Search for the cell housing the specified text and yield its [X, Y] center coordinate. 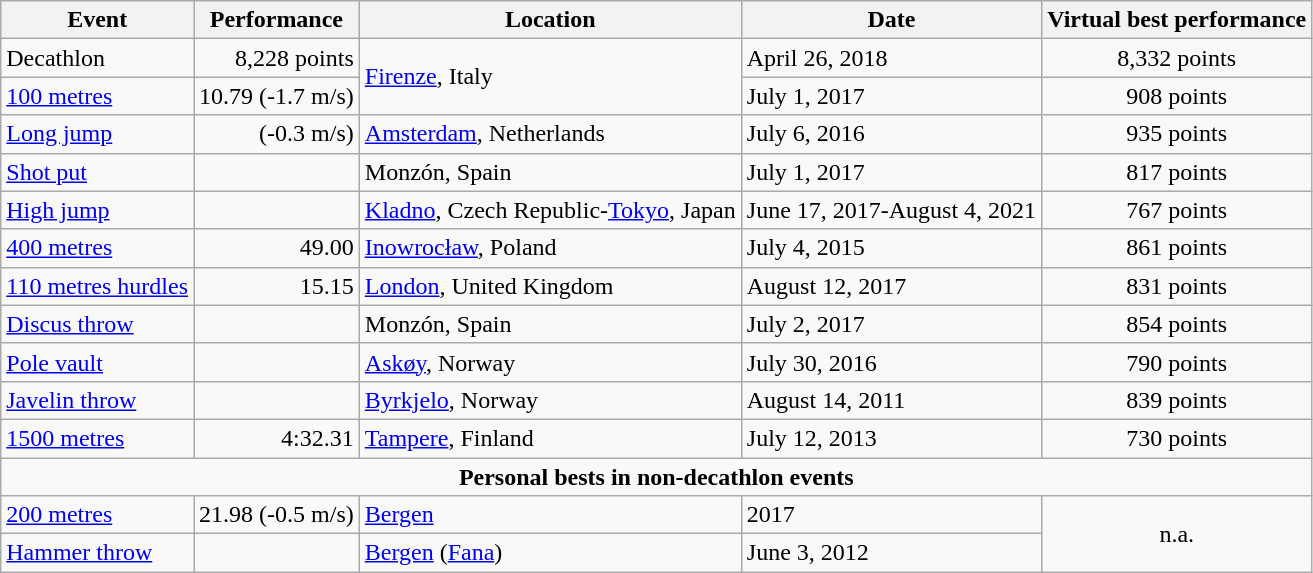
839 points [1177, 400]
10.79 (-1.7 m/s) [277, 96]
August 12, 2017 [891, 286]
8,332 points [1177, 58]
Decathlon [98, 58]
Javelin throw [98, 400]
Pole vault [98, 362]
935 points [1177, 134]
June 3, 2012 [891, 553]
Inowrocław, Poland [550, 248]
1500 metres [98, 438]
4:32.31 [277, 438]
London, United Kingdom [550, 286]
High jump [98, 210]
908 points [1177, 96]
Performance [277, 20]
400 metres [98, 248]
8,228 points [277, 58]
Shot put [98, 172]
Askøy, Norway [550, 362]
2017 [891, 515]
854 points [1177, 324]
Amsterdam, Netherlands [550, 134]
790 points [1177, 362]
21.98 (-0.5 m/s) [277, 515]
200 metres [98, 515]
Tampere, Finland [550, 438]
(-0.3 m/s) [277, 134]
100 metres [98, 96]
817 points [1177, 172]
Long jump [98, 134]
July 2, 2017 [891, 324]
Event [98, 20]
Hammer throw [98, 553]
Bergen (Fana) [550, 553]
July 4, 2015 [891, 248]
Personal bests in non-decathlon events [656, 477]
831 points [1177, 286]
110 metres hurdles [98, 286]
July 6, 2016 [891, 134]
Date [891, 20]
n.a. [1177, 534]
Bergen [550, 515]
Firenze, Italy [550, 77]
861 points [1177, 248]
767 points [1177, 210]
June 17, 2017-August 4, 2021 [891, 210]
Byrkjelo, Norway [550, 400]
Location [550, 20]
Discus throw [98, 324]
49.00 [277, 248]
July 30, 2016 [891, 362]
Kladno, Czech Republic-Tokyo, Japan [550, 210]
730 points [1177, 438]
August 14, 2011 [891, 400]
Virtual best performance [1177, 20]
15.15 [277, 286]
July 12, 2013 [891, 438]
April 26, 2018 [891, 58]
